Return the (x, y) coordinate for the center point of the cell that contains the specified text.  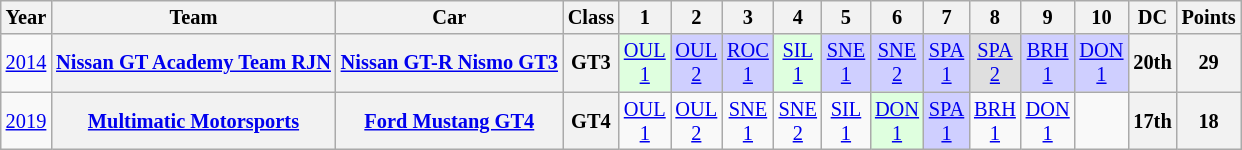
10 (1102, 17)
9 (1048, 17)
GT3 (591, 63)
2 (697, 17)
8 (995, 17)
Year (26, 17)
GT4 (591, 121)
20th (1152, 63)
29 (1209, 63)
3 (748, 17)
Multimatic Motorsports (194, 121)
7 (946, 17)
DC (1152, 17)
6 (897, 17)
Class (591, 17)
4 (798, 17)
Team (194, 17)
17th (1152, 121)
SPA2 (995, 63)
18 (1209, 121)
5 (846, 17)
Car (450, 17)
Ford Mustang GT4 (450, 121)
Nissan GT-R Nismo GT3 (450, 63)
2019 (26, 121)
2014 (26, 63)
Points (1209, 17)
1 (645, 17)
Nissan GT Academy Team RJN (194, 63)
ROC1 (748, 63)
